Return the [X, Y] coordinate for the center point of the cell that contains the specified text.  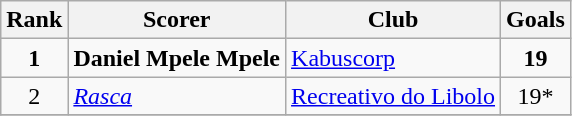
Rank [34, 20]
Kabuscorp [394, 58]
Goals [536, 20]
2 [34, 96]
19 [536, 58]
Recreativo do Libolo [394, 96]
1 [34, 58]
Rasca [177, 96]
Daniel Mpele Mpele [177, 58]
Club [394, 20]
19* [536, 96]
Scorer [177, 20]
